Output the (X, Y) coordinate of the center of the cell containing the given text.  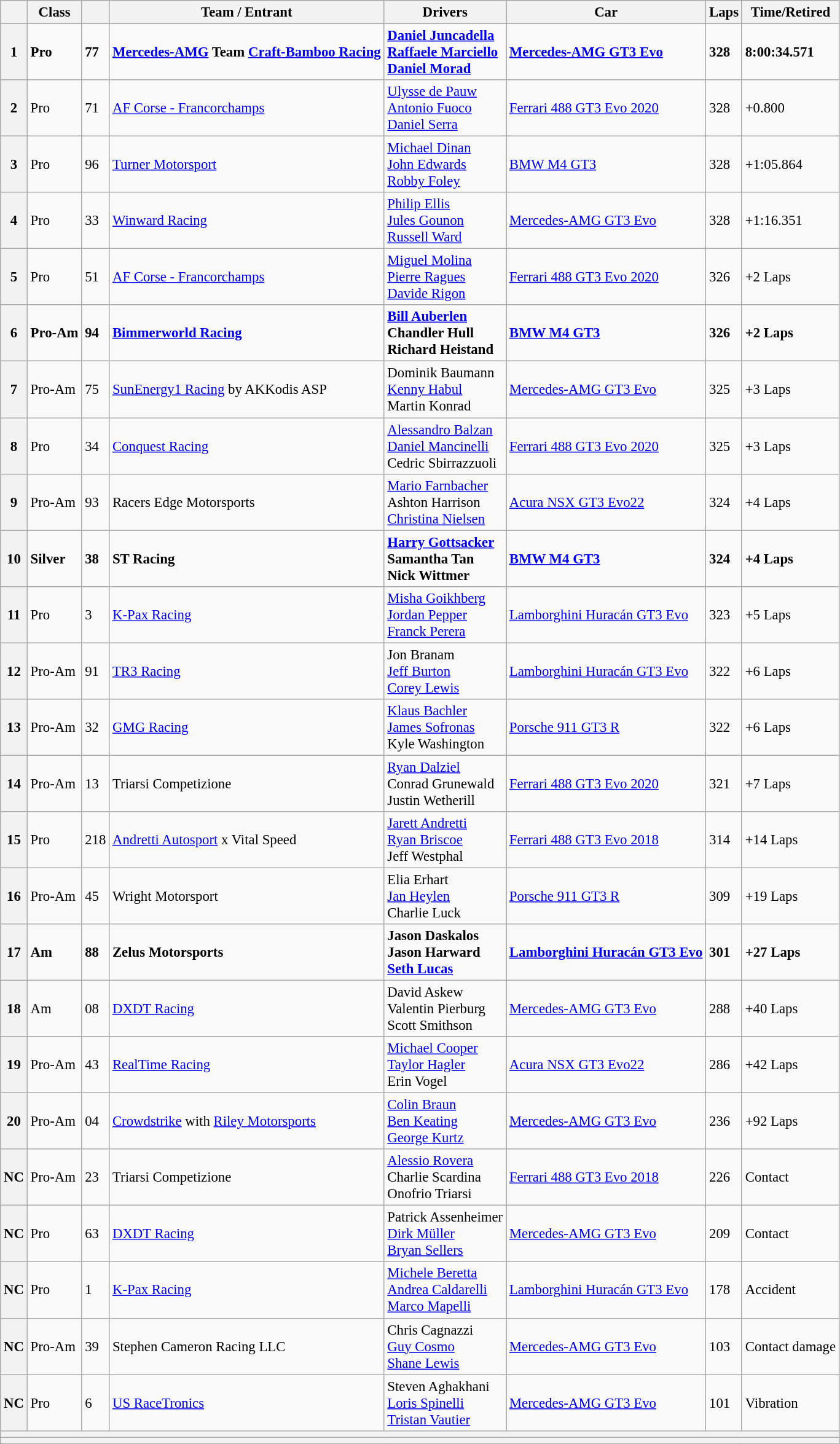
Michael Cooper Taylor Hagler Erin Vogel (445, 1065)
ST Racing (247, 559)
Wright Motorsport (247, 896)
Silver (54, 559)
Mario Farnbacher Ashton Harrison Christina Nielsen (445, 502)
91 (96, 671)
75 (96, 390)
Conquest Racing (247, 446)
Jason Daskalos Jason Harward Seth Lucas (445, 952)
+19 Laps (790, 896)
286 (724, 1065)
20 (14, 1121)
+1:05.864 (790, 165)
288 (724, 1009)
Steven Aghakhani Loris Spinelli Tristan Vautier (445, 1403)
US RaceTronics (247, 1403)
TR3 Racing (247, 671)
08 (96, 1009)
Colin Braun Ben Keating George Kurtz (445, 1121)
Michael Dinan John Edwards Robby Foley (445, 165)
103 (724, 1346)
101 (724, 1403)
209 (724, 1234)
Laps (724, 12)
18 (14, 1009)
Michele Beretta Andrea Caldarelli Marco Mapelli (445, 1290)
38 (96, 559)
12 (14, 671)
323 (724, 614)
Miguel Molina Pierre Ragues Davide Rigon (445, 277)
33 (96, 221)
Bimmerworld Racing (247, 333)
5 (14, 277)
8:00:34.571 (790, 52)
23 (96, 1177)
Patrick Assenheimer Dirk Müller Bryan Sellers (445, 1234)
Chris Cagnazzi Guy Cosmo Shane Lewis (445, 1346)
14 (14, 783)
32 (96, 728)
Bill Auberlen Chandler Hull Richard Heistand (445, 333)
+42 Laps (790, 1065)
236 (724, 1121)
David Askew Valentin Pierburg Scott Smithson (445, 1009)
15 (14, 840)
Zelus Motorsports (247, 952)
9 (14, 502)
17 (14, 952)
Alessandro Balzan Daniel Mancinelli Cedric Sbirrazzuoli (445, 446)
+14 Laps (790, 840)
16 (14, 896)
Stephen Cameron Racing LLC (247, 1346)
34 (96, 446)
Turner Motorsport (247, 165)
Racers Edge Motorsports (247, 502)
321 (724, 783)
88 (96, 952)
11 (14, 614)
8 (14, 446)
+92 Laps (790, 1121)
RealTime Racing (247, 1065)
Klaus Bachler James Sofronas Kyle Washington (445, 728)
19 (14, 1065)
+40 Laps (790, 1009)
Harry Gottsacker Samantha Tan Nick Wittmer (445, 559)
178 (724, 1290)
51 (96, 277)
Crowdstrike with Riley Motorsports (247, 1121)
218 (96, 840)
Time/Retired (790, 12)
Misha Goikhberg Jordan Pepper Franck Perera (445, 614)
45 (96, 896)
Ryan Dalziel Conrad Grunewald Justin Wetherill (445, 783)
+1:16.351 (790, 221)
96 (96, 165)
Team / Entrant (247, 12)
10 (14, 559)
04 (96, 1121)
77 (96, 52)
Drivers (445, 12)
314 (724, 840)
Dominik Baumann Kenny Habul Martin Konrad (445, 390)
63 (96, 1234)
Alessio Rovera Charlie Scardina Onofrio Triarsi (445, 1177)
+5 Laps (790, 614)
Elia Erhart Jan Heylen Charlie Luck (445, 896)
SunEnergy1 Racing by AKKodis ASP (247, 390)
93 (96, 502)
+7 Laps (790, 783)
7 (14, 390)
Winward Racing (247, 221)
Mercedes-AMG Team Craft-Bamboo Racing (247, 52)
Daniel Juncadella Raffaele Marciello Daniel Morad (445, 52)
Philip Ellis Jules Gounon Russell Ward (445, 221)
4 (14, 221)
Car (606, 12)
Vibration (790, 1403)
309 (724, 896)
Jarett Andretti Ryan Briscoe Jeff Westphal (445, 840)
43 (96, 1065)
+0.800 (790, 108)
226 (724, 1177)
39 (96, 1346)
Accident (790, 1290)
Andretti Autosport x Vital Speed (247, 840)
Class (54, 12)
Contact damage (790, 1346)
2 (14, 108)
301 (724, 952)
94 (96, 333)
+27 Laps (790, 952)
GMG Racing (247, 728)
Ulysse de Pauw Antonio Fuoco Daniel Serra (445, 108)
71 (96, 108)
Jon Branam Jeff Burton Corey Lewis (445, 671)
